Scan for the cell matching the given text and deliver its (X, Y) coordinate at center. 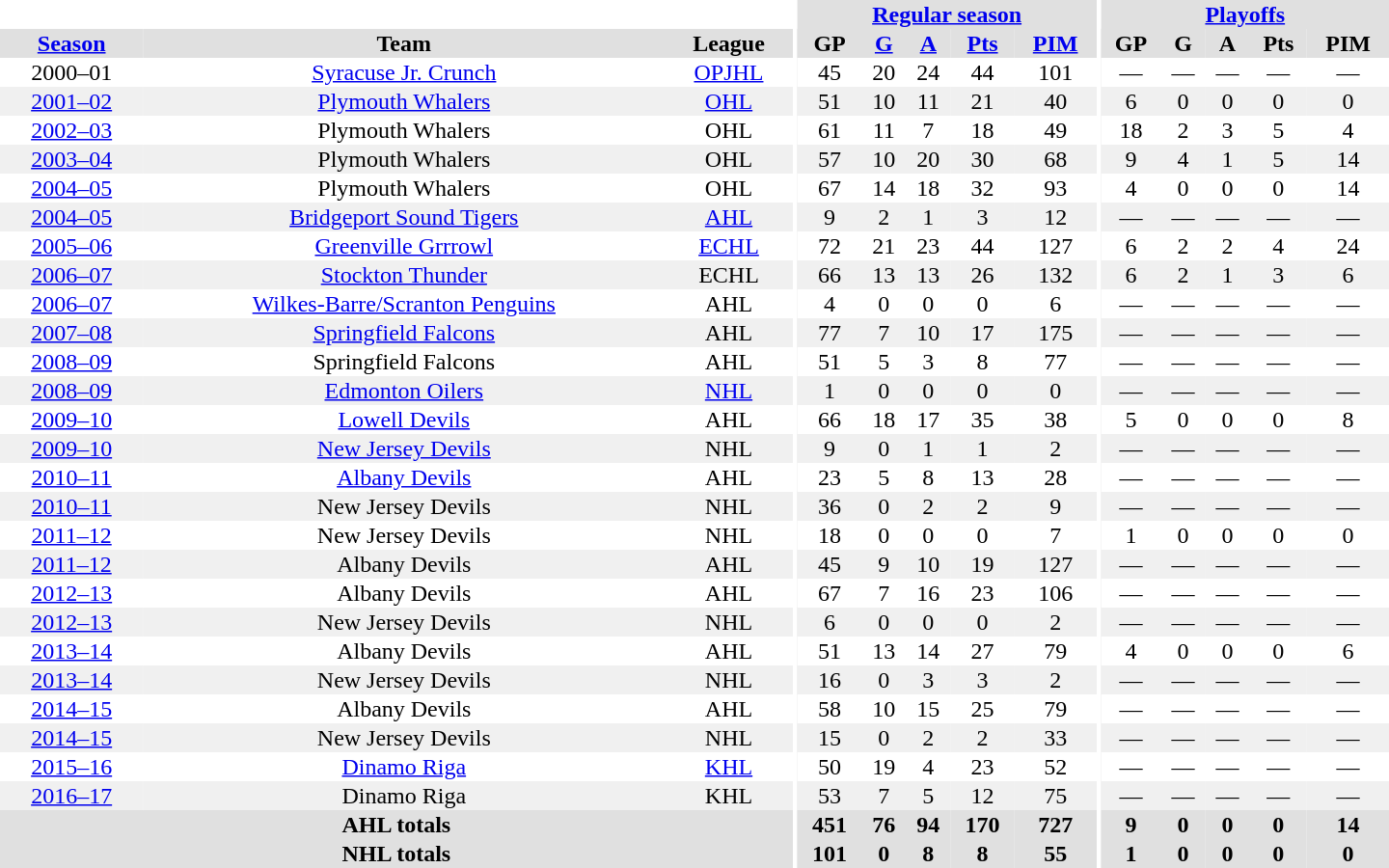
57 (830, 159)
28 (1055, 477)
132 (1055, 275)
58 (830, 709)
106 (1055, 593)
Greenville Grrrowl (403, 246)
League (728, 43)
53 (830, 796)
94 (928, 825)
Bridgeport Sound Tigers (403, 217)
52 (1055, 767)
72 (830, 246)
2007–08 (71, 333)
40 (1055, 101)
2015–16 (71, 767)
175 (1055, 333)
68 (1055, 159)
727 (1055, 825)
25 (982, 709)
Lowell Devils (403, 420)
Regular season (947, 14)
2016–17 (71, 796)
Wilkes-Barre/Scranton Penguins (403, 304)
Edmonton Oilers (403, 391)
61 (830, 130)
30 (982, 159)
2001–02 (71, 101)
93 (1055, 188)
Stockton Thunder (403, 275)
170 (982, 825)
33 (1055, 738)
32 (982, 188)
2003–04 (71, 159)
Syracuse Jr. Crunch (403, 72)
Team (403, 43)
27 (982, 651)
50 (830, 767)
Season (71, 43)
75 (1055, 796)
Playoffs (1245, 14)
NHL totals (396, 854)
36 (830, 506)
35 (982, 420)
2002–03 (71, 130)
451 (830, 825)
38 (1055, 420)
OPJHL (728, 72)
2005–06 (71, 246)
26 (982, 275)
76 (884, 825)
2000–01 (71, 72)
AHL totals (396, 825)
55 (1055, 854)
49 (1055, 130)
